Search for the cell housing the specified text and yield its (X, Y) center coordinate. 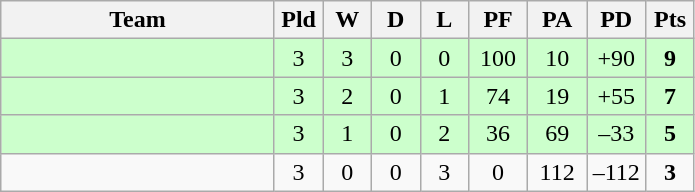
–112 (616, 172)
9 (670, 58)
19 (558, 96)
+90 (616, 58)
112 (558, 172)
W (348, 20)
PF (498, 20)
Pld (298, 20)
74 (498, 96)
Pts (670, 20)
100 (498, 58)
PD (616, 20)
L (444, 20)
PA (558, 20)
10 (558, 58)
D (396, 20)
+55 (616, 96)
69 (558, 134)
Team (138, 20)
5 (670, 134)
7 (670, 96)
–33 (616, 134)
36 (498, 134)
